Identify which cell holds the provided text, then report its [x, y] central coordinate. 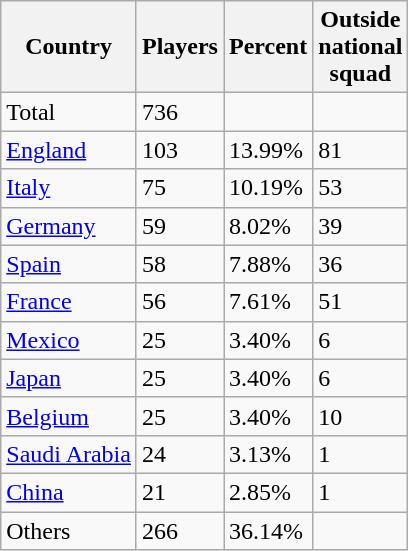
2.85% [268, 492]
13.99% [268, 150]
51 [360, 302]
Italy [69, 188]
59 [180, 226]
36.14% [268, 531]
36 [360, 264]
736 [180, 112]
21 [180, 492]
China [69, 492]
7.88% [268, 264]
Outside national squad [360, 47]
Country [69, 47]
Mexico [69, 340]
10.19% [268, 188]
Japan [69, 378]
3.13% [268, 454]
Total [69, 112]
10 [360, 416]
Percent [268, 47]
Belgium [69, 416]
266 [180, 531]
Players [180, 47]
75 [180, 188]
56 [180, 302]
58 [180, 264]
8.02% [268, 226]
39 [360, 226]
Others [69, 531]
Saudi Arabia [69, 454]
England [69, 150]
24 [180, 454]
Spain [69, 264]
81 [360, 150]
Germany [69, 226]
53 [360, 188]
103 [180, 150]
France [69, 302]
7.61% [268, 302]
